Scan for the cell matching the given text and deliver its [x, y] coordinate at center. 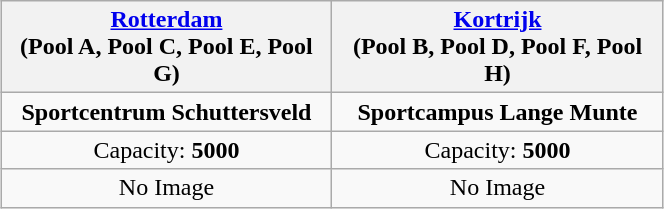
Sportcampus Lange Munte [498, 112]
Kortrijk (Pool B, Pool D, Pool F, Pool H) [498, 47]
Sportcentrum Schuttersveld [166, 112]
Rotterdam (Pool A, Pool C, Pool E, Pool G) [166, 47]
